Return the [X, Y] coordinate for the center point of the cell that contains the specified text.  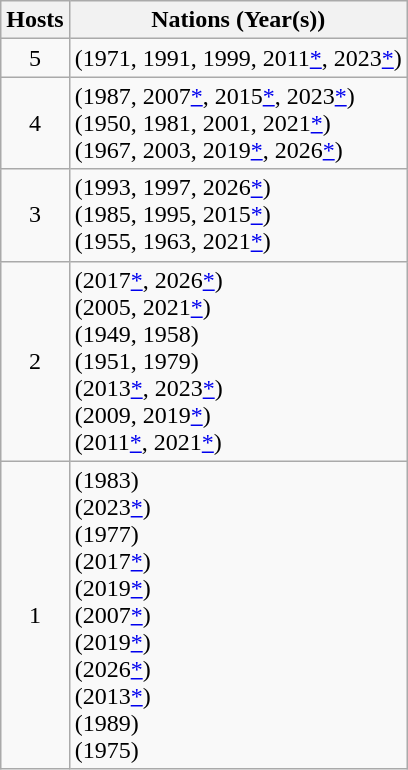
Hosts [35, 20]
3 [35, 215]
(2017*, 2026*) (2005, 2021*) (1949, 1958) (1951, 1979) (2013*, 2023*) (2009, 2019*) (2011*, 2021*) [238, 361]
2 [35, 361]
(1987, 2007*, 2015*, 2023*) (1950, 1981, 2001, 2021*) (1967, 2003, 2019*, 2026*) [238, 123]
1 [35, 615]
(1993, 1997, 2026*) (1985, 1995, 2015*) (1955, 1963, 2021*) [238, 215]
4 [35, 123]
(1971, 1991, 1999, 2011*, 2023*) [238, 58]
(1983) (2023*) (1977) (2017*) (2019*) (2007*) (2019*) (2026*) (2013*) (1989) (1975) [238, 615]
5 [35, 58]
Nations (Year(s)) [238, 20]
